Locate the cell with the specified text and output its (x, y) center coordinate. 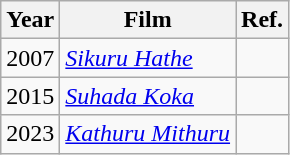
Ref. (262, 20)
Suhada Koka (148, 96)
2007 (30, 58)
Film (148, 20)
Sikuru Hathe (148, 58)
Kathuru Mithuru (148, 134)
Year (30, 20)
2015 (30, 96)
2023 (30, 134)
